For the text-containing cell, return its midpoint in (X, Y) coordinate format. 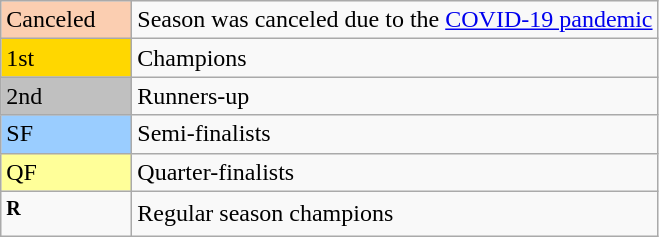
Semi-finalists (395, 134)
Canceled (66, 20)
Regular season champions (395, 214)
R (66, 214)
SF (66, 134)
Season was canceled due to the COVID-19 pandemic (395, 20)
Quarter-finalists (395, 172)
2nd (66, 96)
1st (66, 58)
Champions (395, 58)
QF (66, 172)
Runners-up (395, 96)
